Return the [X, Y] coordinate for the center point of the cell that contains the specified text.  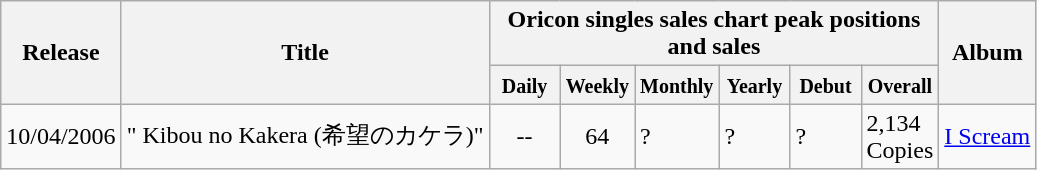
Overall [900, 85]
Album [988, 52]
2,134 Copies [900, 136]
Title [305, 52]
I Scream [988, 136]
Debut [826, 85]
Weekly [597, 85]
-- [524, 136]
10/04/2006 [61, 136]
Daily [524, 85]
Monthly [677, 85]
Yearly [754, 85]
" Kibou no Kakera (希望のカケラ)" [305, 136]
64 [597, 136]
Release [61, 52]
Oricon singles sales chart peak positions and sales [714, 34]
